Return [x, y] of the center of cell containing provided text 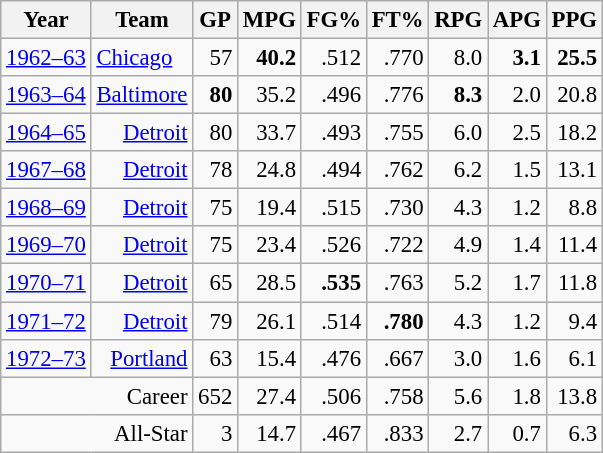
18.2 [574, 133]
Year [46, 20]
65 [216, 283]
28.5 [270, 283]
Portland [142, 358]
13.8 [574, 396]
1967–68 [46, 170]
PPG [574, 20]
26.1 [270, 321]
.535 [334, 283]
5.6 [458, 396]
6.0 [458, 133]
8.3 [458, 95]
2.7 [458, 433]
0.7 [518, 433]
FG% [334, 20]
3.1 [518, 58]
Baltimore [142, 95]
.506 [334, 396]
.755 [398, 133]
27.4 [270, 396]
25.5 [574, 58]
FT% [398, 20]
1962–63 [46, 58]
6.3 [574, 433]
.780 [398, 321]
.496 [334, 95]
78 [216, 170]
1969–70 [46, 245]
APG [518, 20]
24.8 [270, 170]
9.4 [574, 321]
1.7 [518, 283]
1.5 [518, 170]
Chicago [142, 58]
.493 [334, 133]
33.7 [270, 133]
.494 [334, 170]
23.4 [270, 245]
1971–72 [46, 321]
13.1 [574, 170]
1972–73 [46, 358]
.514 [334, 321]
1970–71 [46, 283]
.476 [334, 358]
8.0 [458, 58]
1968–69 [46, 208]
20.8 [574, 95]
.833 [398, 433]
6.2 [458, 170]
14.7 [270, 433]
All-Star [97, 433]
15.4 [270, 358]
3 [216, 433]
79 [216, 321]
11.8 [574, 283]
40.2 [270, 58]
.526 [334, 245]
35.2 [270, 95]
57 [216, 58]
1.6 [518, 358]
.467 [334, 433]
1.4 [518, 245]
3.0 [458, 358]
.515 [334, 208]
1.8 [518, 396]
RPG [458, 20]
.776 [398, 95]
63 [216, 358]
GP [216, 20]
11.4 [574, 245]
1964–65 [46, 133]
6.1 [574, 358]
.762 [398, 170]
8.8 [574, 208]
5.2 [458, 283]
.667 [398, 358]
.770 [398, 58]
Team [142, 20]
Career [97, 396]
4.9 [458, 245]
.763 [398, 283]
.730 [398, 208]
2.0 [518, 95]
19.4 [270, 208]
MPG [270, 20]
1963–64 [46, 95]
652 [216, 396]
.512 [334, 58]
.722 [398, 245]
.758 [398, 396]
2.5 [518, 133]
